From the cell containing the given text, extract its center point as (x, y) coordinate. 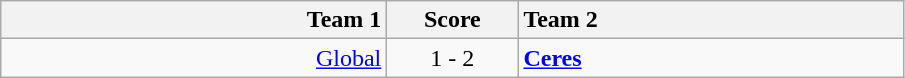
Global (194, 58)
Score (452, 20)
Team 1 (194, 20)
1 - 2 (452, 58)
Team 2 (711, 20)
Ceres (711, 58)
